From the cell containing the given text, extract its center point as (X, Y) coordinate. 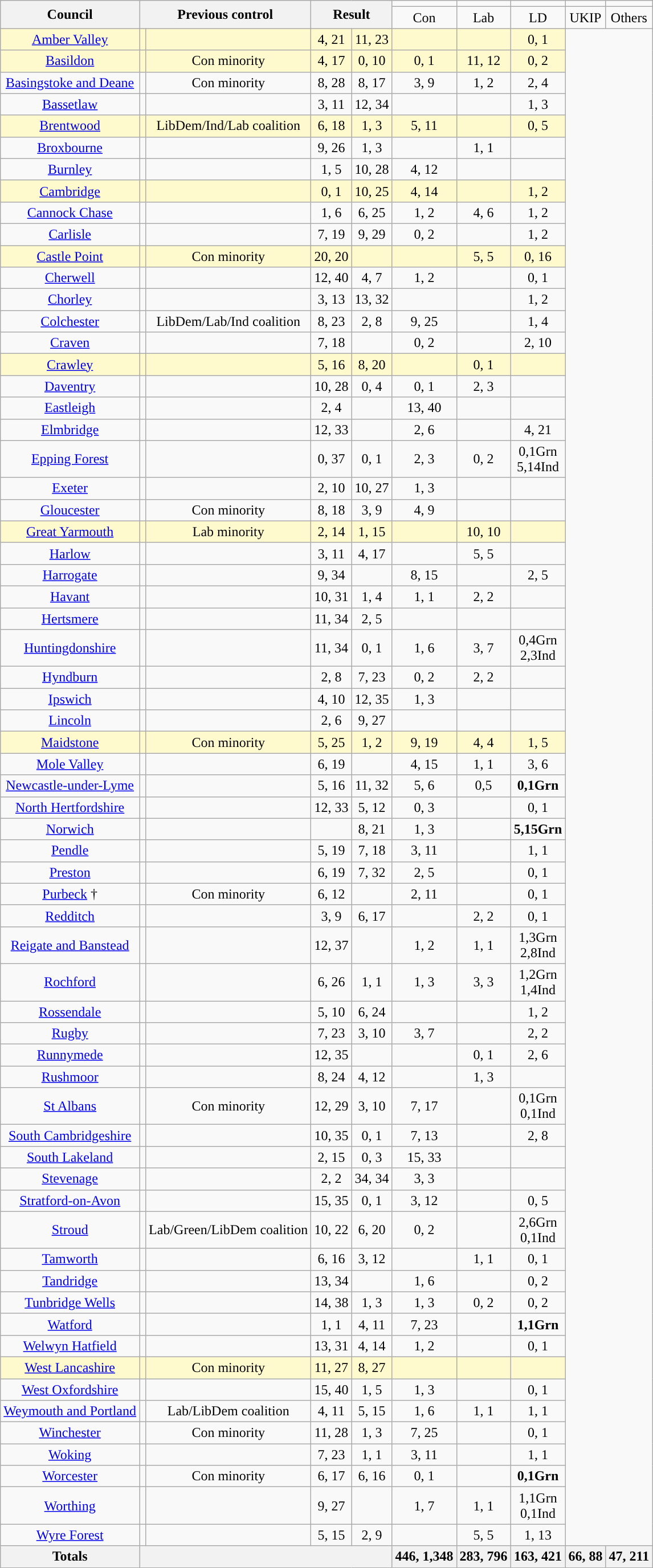
Eastleigh (70, 408)
9, 19 (424, 742)
1,1Grn (538, 1324)
5, 12 (372, 807)
1, 13 (538, 1535)
7, 13 (424, 1136)
8, 17 (372, 83)
3, 13 (332, 300)
10, 35 (332, 1136)
2, 11 (424, 894)
11, 32 (372, 786)
Castle Point (70, 256)
8, 21 (372, 829)
Colchester (70, 321)
1,1Grn0,1Ind (538, 1505)
13, 40 (424, 408)
9, 26 (332, 148)
14, 38 (332, 1302)
Chorley (70, 300)
8, 20 (372, 365)
Great Yarmouth (70, 532)
Lincoln (70, 721)
4, 6 (483, 213)
Basingstoke and Deane (70, 83)
South Cambridgeshire (70, 1136)
0, 16 (538, 256)
0,5 (483, 786)
8, 24 (332, 1077)
Lab/Green/LibDem coalition (228, 1230)
10, 25 (372, 191)
1,3Grn2,8Ind (538, 945)
Woking (70, 1455)
Amber Valley (70, 39)
0, 4 (372, 386)
Rossendale (70, 1011)
Rushmoor (70, 1077)
0, 37 (332, 459)
9, 34 (332, 575)
North Hertfordshire (70, 807)
6, 18 (332, 126)
2, 15 (332, 1157)
Cherwell (70, 278)
9, 29 (372, 234)
West Oxfordshire (70, 1390)
Rugby (70, 1034)
Pendle (70, 851)
4, 15 (424, 764)
5, 25 (332, 742)
Maidstone (70, 742)
10, 31 (332, 597)
1, 7 (424, 1505)
34, 34 (372, 1179)
6, 25 (372, 213)
Elmbridge (70, 430)
Previous control (226, 15)
Newcastle-under-Lyme (70, 786)
Harlow (70, 553)
Runnymede (70, 1055)
Hyndburn (70, 677)
Winchester (70, 1433)
0,1Grn0,1Ind (538, 1106)
Stevenage (70, 1179)
Cannock Chase (70, 213)
10, 22 (332, 1230)
13, 31 (332, 1346)
163, 421 (538, 1557)
1, 15 (372, 532)
Gloucester (70, 510)
Tandridge (70, 1281)
12, 34 (372, 104)
Basildon (70, 61)
4, 9 (424, 510)
1,2Grn1,4Ind (538, 982)
7, 25 (424, 1433)
Hertsmere (70, 618)
LibDem/Ind/Lab coalition (228, 126)
Daventry (70, 386)
47, 211 (629, 1557)
Havant (70, 597)
Council (70, 15)
Craven (70, 343)
20, 20 (332, 256)
Wyre Forest (70, 1535)
Lab/LibDem coalition (228, 1411)
Carlisle (70, 234)
6, 20 (372, 1230)
9, 25 (424, 321)
2,6Grn0,1Ind (538, 1230)
4, 10 (332, 699)
11, 23 (372, 39)
11, 27 (332, 1367)
15, 35 (332, 1200)
0,4Grn2,3Ind (538, 648)
Mole Valley (70, 764)
Epping Forest (70, 459)
5,15Grn (538, 829)
12, 37 (332, 945)
5, 19 (332, 851)
5, 11 (424, 126)
Redditch (70, 916)
Rochford (70, 982)
66, 88 (586, 1557)
0, 10 (372, 61)
Crawley (70, 365)
LibDem/Lab/Ind coalition (228, 321)
Norwich (70, 829)
LD (538, 18)
Others (629, 18)
Preston (70, 872)
446, 1,348 (424, 1557)
6, 26 (332, 982)
Lab (483, 18)
UKIP (586, 18)
12, 29 (332, 1106)
13, 34 (332, 1281)
Worcester (70, 1476)
Tunbridge Wells (70, 1302)
5, 10 (332, 1011)
15, 33 (424, 1157)
Exeter (70, 488)
8, 28 (332, 83)
4, 7 (372, 278)
7, 19 (332, 234)
283, 796 (483, 1557)
8, 15 (424, 575)
Ipswich (70, 699)
11, 28 (332, 1433)
Con (424, 18)
3, 6 (538, 764)
Lab minority (228, 532)
5, 6 (424, 786)
Weymouth and Portland (70, 1411)
South Lakeland (70, 1157)
Broxbourne (70, 148)
6, 24 (372, 1011)
13, 32 (372, 300)
Welwyn Hatfield (70, 1346)
Watford (70, 1324)
2, 9 (372, 1535)
Brentwood (70, 126)
Reigate and Banstead (70, 945)
0,1Grn5,14Ind (538, 459)
St Albans (70, 1106)
Huntingdonshire (70, 648)
4, 4 (483, 742)
10, 27 (372, 488)
Harrogate (70, 575)
Stratford-on-Avon (70, 1200)
12, 40 (332, 278)
Totals (70, 1557)
Purbeck † (70, 894)
8, 27 (372, 1367)
10, 10 (483, 532)
Bassetlaw (70, 104)
15, 40 (332, 1390)
Tamworth (70, 1259)
Result (352, 15)
2, 14 (332, 532)
7, 17 (424, 1106)
Stroud (70, 1230)
Cambridge (70, 191)
11, 12 (483, 61)
Worthing (70, 1505)
6, 12 (332, 894)
8, 18 (332, 510)
8, 23 (332, 321)
West Lancashire (70, 1367)
7, 32 (372, 872)
Burnley (70, 169)
